Determine the [x, y] coordinate at the center of the cell enclosing the given text.  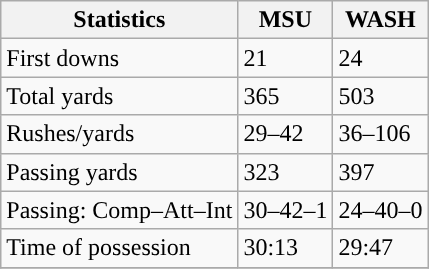
WASH [380, 20]
Passing: Comp–Att–Int [120, 210]
Time of possession [120, 248]
503 [380, 96]
Total yards [120, 96]
29:47 [380, 248]
29–42 [286, 134]
Statistics [120, 20]
21 [286, 58]
MSU [286, 20]
24–40–0 [380, 210]
Rushes/yards [120, 134]
First downs [120, 58]
30–42–1 [286, 210]
36–106 [380, 134]
24 [380, 58]
Passing yards [120, 172]
397 [380, 172]
323 [286, 172]
365 [286, 96]
30:13 [286, 248]
